Find where the given text appears and provide that cell's center as (x, y) coordinate. 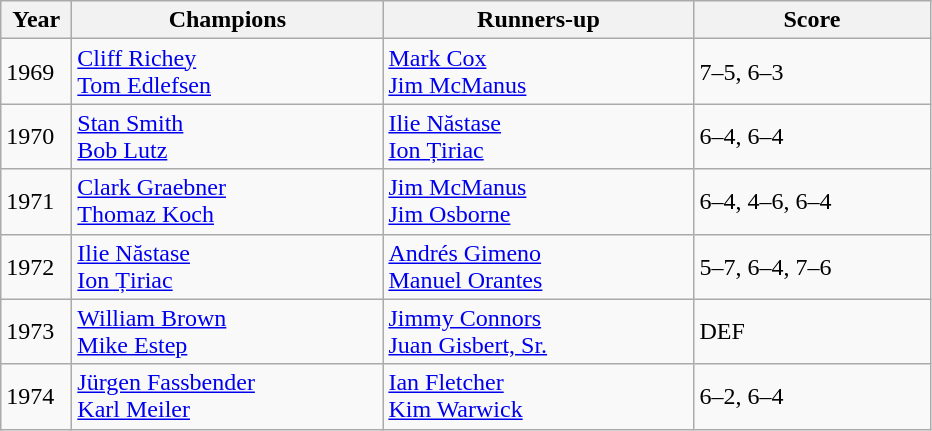
Cliff Richey Tom Edlefsen (228, 72)
1973 (36, 332)
Jimmy Connors Juan Gisbert, Sr. (538, 332)
Champions (228, 20)
6–2, 6–4 (812, 396)
Andrés Gimeno Manuel Orantes (538, 266)
1969 (36, 72)
Year (36, 20)
Jürgen Fassbender Karl Meiler (228, 396)
1970 (36, 136)
1972 (36, 266)
Runners-up (538, 20)
Jim McManus Jim Osborne (538, 202)
6–4, 4–6, 6–4 (812, 202)
William Brown Mike Estep (228, 332)
1974 (36, 396)
Ian Fletcher Kim Warwick (538, 396)
7–5, 6–3 (812, 72)
Mark Cox Jim McManus (538, 72)
Stan Smith Bob Lutz (228, 136)
1971 (36, 202)
DEF (812, 332)
5–7, 6–4, 7–6 (812, 266)
Score (812, 20)
Clark Graebner Thomaz Koch (228, 202)
6–4, 6–4 (812, 136)
